Scan for the cell matching the given text and deliver its (X, Y) coordinate at center. 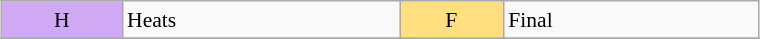
F (452, 20)
H (62, 20)
Heats (260, 20)
Final (630, 20)
